Extract the [X, Y] coordinate from the center of the cell holding the provided text.  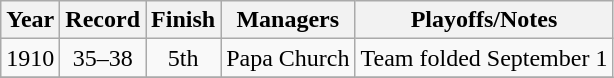
Finish [184, 20]
Playoffs/Notes [484, 20]
Papa Church [288, 58]
35–38 [103, 58]
Managers [288, 20]
1910 [30, 58]
Team folded September 1 [484, 58]
Record [103, 20]
5th [184, 58]
Year [30, 20]
